Return the (x, y) coordinate for the center point of the cell that contains the specified text.  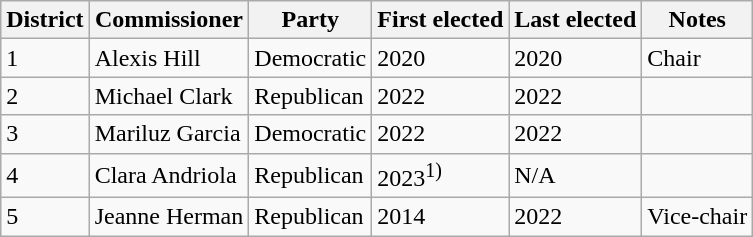
2014 (440, 217)
N/A (576, 176)
Chair (698, 58)
2 (45, 96)
Commissioner (169, 20)
3 (45, 134)
Vice-chair (698, 217)
5 (45, 217)
Jeanne Herman (169, 217)
Michael Clark (169, 96)
District (45, 20)
Last elected (576, 20)
Mariluz Garcia (169, 134)
1 (45, 58)
Clara Andriola (169, 176)
Notes (698, 20)
First elected (440, 20)
20231) (440, 176)
4 (45, 176)
Alexis Hill (169, 58)
Party (310, 20)
